Find where the given text appears and provide that cell's center as (x, y) coordinate. 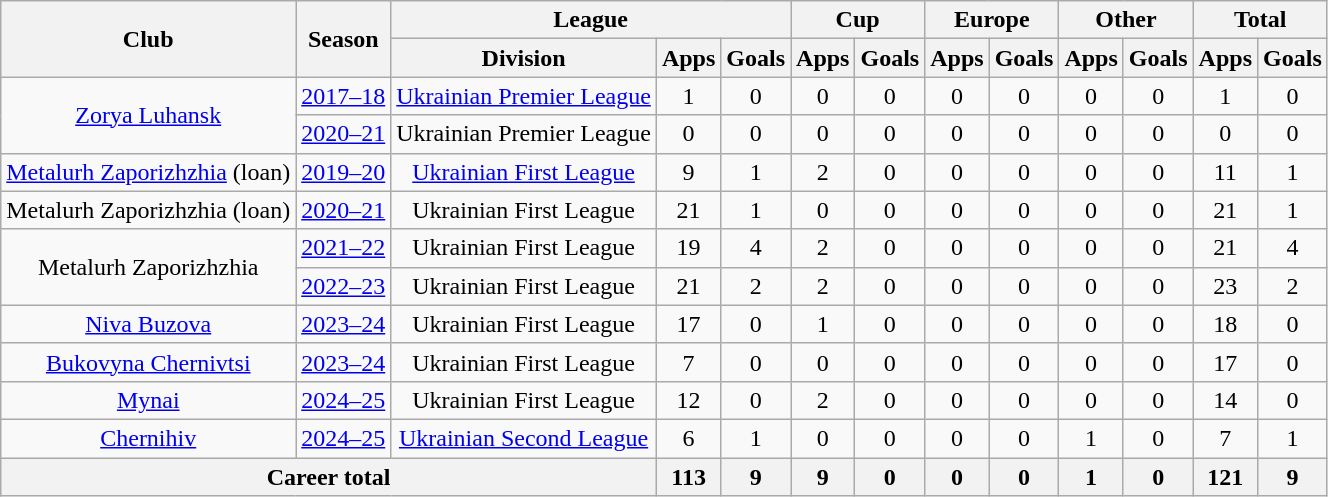
6 (688, 438)
Metalurh Zaporizhzhia (148, 267)
Mynai (148, 400)
Club (148, 39)
11 (1225, 172)
Chernihiv (148, 438)
2019–20 (344, 172)
18 (1225, 324)
Europe (992, 20)
113 (688, 477)
Cup (858, 20)
Division (524, 58)
Bukovyna Chernivtsi (148, 362)
Niva Buzova (148, 324)
14 (1225, 400)
19 (688, 248)
Zorya Luhansk (148, 115)
2017–18 (344, 96)
Ukrainian Second League (524, 438)
Total (1260, 20)
121 (1225, 477)
12 (688, 400)
2021–22 (344, 248)
Other (1126, 20)
2022–23 (344, 286)
23 (1225, 286)
Season (344, 39)
Career total (329, 477)
League (591, 20)
